Scan for the cell matching the given text and deliver its (x, y) coordinate at center. 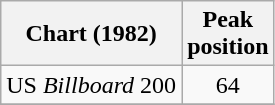
Chart (1982) (92, 34)
Peakposition (228, 34)
US Billboard 200 (92, 85)
64 (228, 85)
